Search for the cell housing the specified text and yield its [x, y] center coordinate. 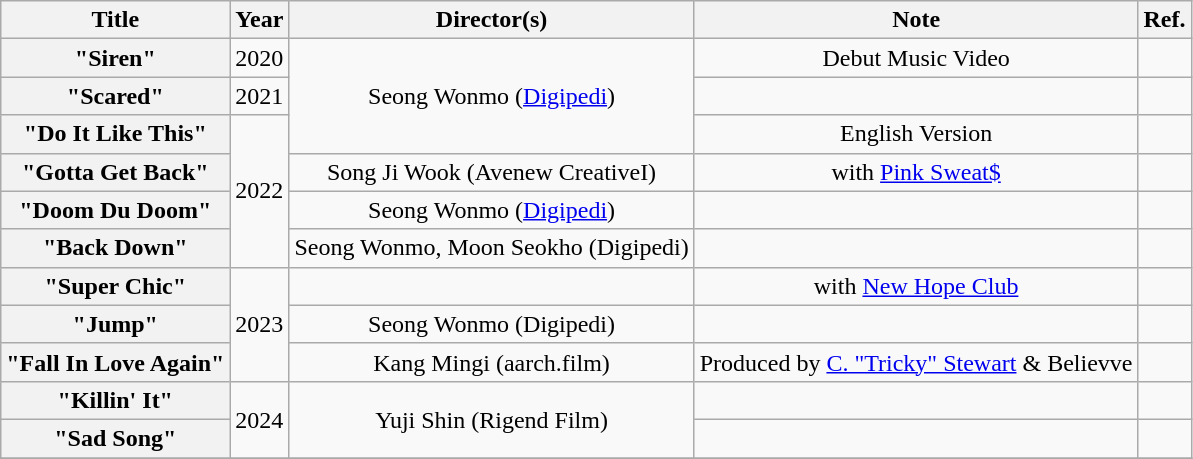
"Fall In Love Again" [116, 362]
Note [916, 20]
with Pink Sweat$ [916, 172]
"Sad Song" [116, 438]
2022 [260, 191]
"Scared" [116, 96]
"Back Down" [116, 248]
"Siren" [116, 58]
"Killin' It" [116, 400]
"Jump" [116, 324]
Produced by C. "Tricky" Stewart & Believve [916, 362]
2021 [260, 96]
Year [260, 20]
Seong Wonmo, Moon Seokho (Digipedi) [492, 248]
"Super Chic" [116, 286]
Yuji Shin (Rigend Film) [492, 419]
Song Ji Wook (Avenew CreativeI) [492, 172]
"Gotta Get Back" [116, 172]
2020 [260, 58]
Kang Mingi (aarch.film) [492, 362]
2024 [260, 419]
Director(s) [492, 20]
English Version [916, 134]
with New Hope Club [916, 286]
Title [116, 20]
Debut Music Video [916, 58]
"Doom Du Doom" [116, 210]
Ref. [1164, 20]
2023 [260, 324]
"Do It Like This" [116, 134]
